Find where the given text appears and provide that cell's center as (x, y) coordinate. 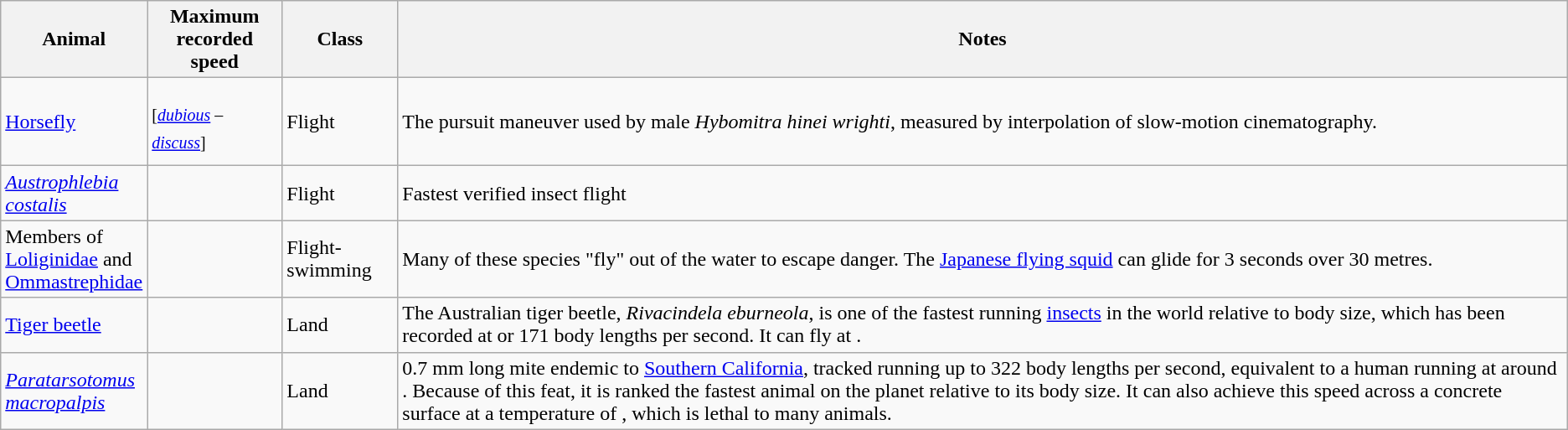
Maximum recorded speed (214, 39)
Austrophlebia costalis (74, 193)
Many of these species "fly" out of the water to escape danger. The Japanese flying squid can glide for 3 seconds over 30 metres. (983, 259)
Members of Loliginidae and Ommastrephidae (74, 259)
Paratarsotomus macropalpis (74, 391)
Flight-swimming (340, 259)
Fastest verified insect flight (983, 193)
The pursuit maneuver used by male Hybomitra hinei wrighti, measured by interpolation of slow-motion cinematography. (983, 122)
Horsefly (74, 122)
[dubious – discuss] (214, 122)
Animal (74, 39)
Class (340, 39)
Notes (983, 39)
Tiger beetle (74, 325)
